Detect which cell encompasses the target text, then output its [x, y] center coordinate. 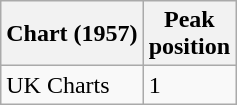
Peakposition [189, 34]
UK Charts [72, 85]
1 [189, 85]
Chart (1957) [72, 34]
